Return (X, Y) of the center of cell containing provided text 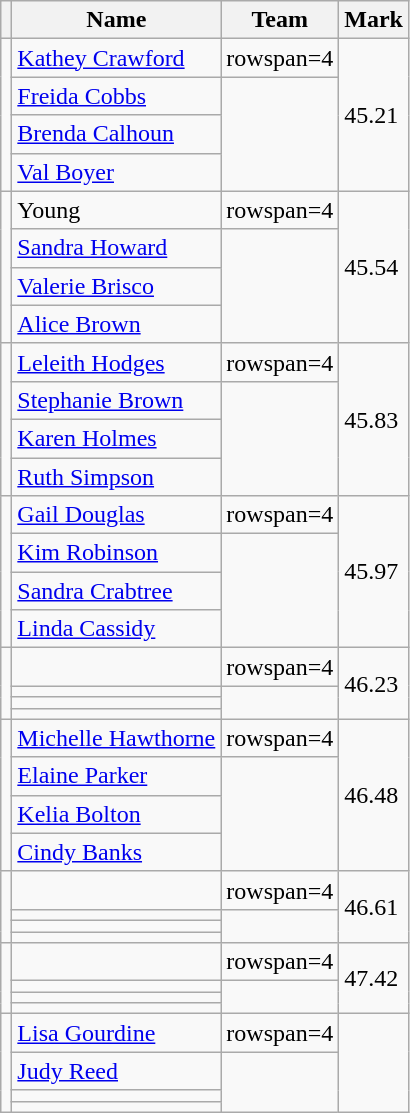
46.23 (374, 684)
Sandra Crabtree (116, 591)
Stephanie Brown (116, 400)
Sandra Howard (116, 248)
Judy Reed (116, 1071)
Valerie Brisco (116, 286)
Kim Robinson (116, 553)
46.48 (374, 795)
Lisa Gourdine (116, 1033)
Kelia Bolton (116, 814)
Leleith Hodges (116, 362)
47.42 (374, 978)
Young (116, 210)
45.54 (374, 267)
Freida Cobbs (116, 96)
Brenda Calhoun (116, 134)
Ruth Simpson (116, 477)
Mark (374, 20)
Val Boyer (116, 172)
Gail Douglas (116, 515)
45.83 (374, 419)
Name (116, 20)
46.61 (374, 906)
Linda Cassidy (116, 629)
Elaine Parker (116, 776)
Karen Holmes (116, 438)
Alice Brown (116, 324)
Cindy Banks (116, 852)
Team (280, 20)
45.21 (374, 115)
45.97 (374, 572)
Kathey Crawford (116, 58)
Michelle Hawthorne (116, 738)
